From the cell containing the given text, extract its center point as (x, y) coordinate. 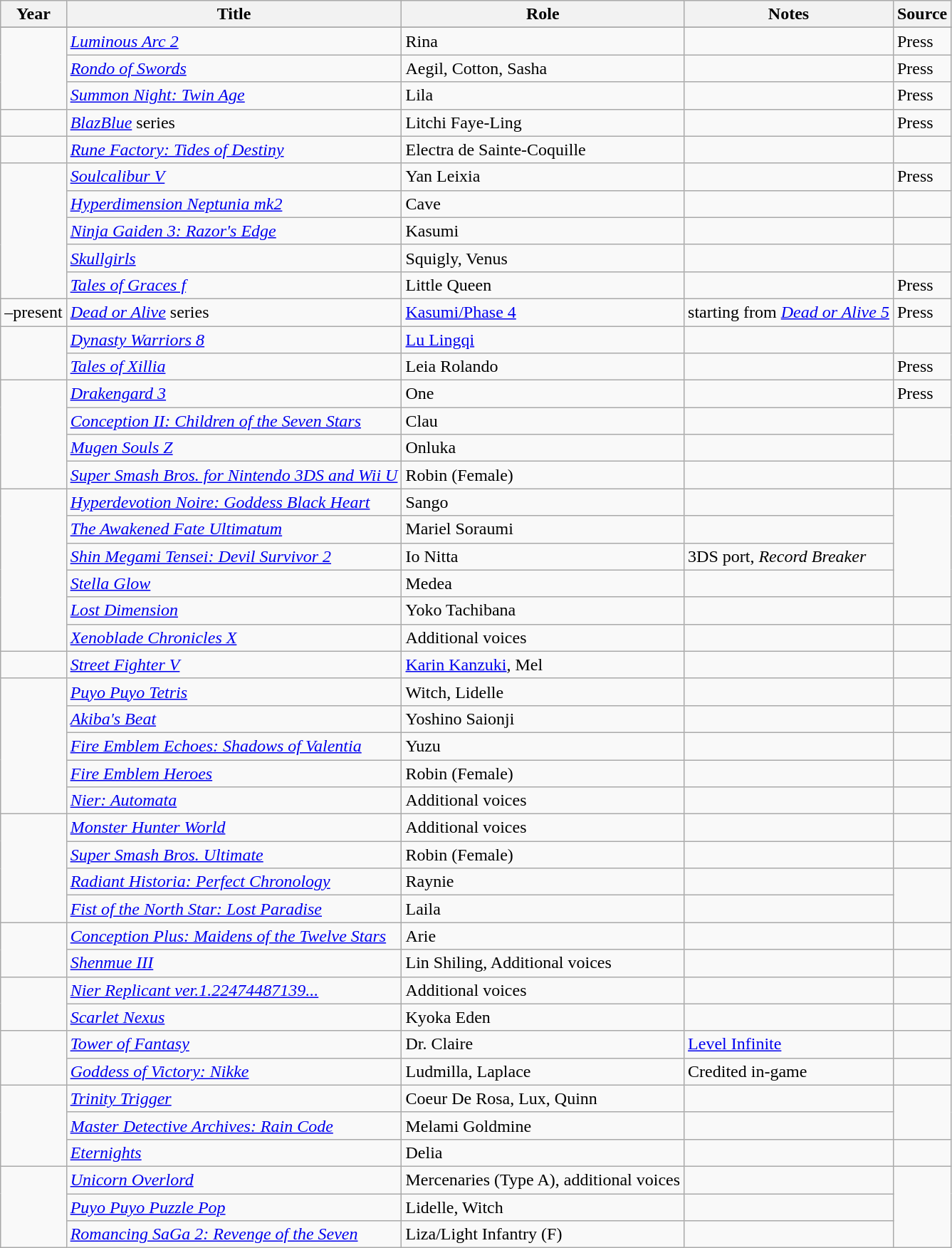
Scarlet Nexus (234, 1017)
Lost Dimension (234, 610)
Drakengard 3 (234, 394)
Role (543, 14)
Trinity Trigger (234, 1098)
Laila (543, 909)
Yuzu (543, 746)
Lidelle, Witch (543, 1207)
Mercenaries (Type A), additional voices (543, 1180)
Yoko Tachibana (543, 610)
Ludmilla, Laplace (543, 1071)
Lu Lingqi (543, 340)
Monster Hunter World (234, 828)
One (543, 394)
Fist of the North Star: Lost Paradise (234, 909)
Akiba's Beat (234, 719)
Onluka (543, 448)
Aegil, Cotton, Sasha (543, 68)
Melami Goldmine (543, 1125)
Medea (543, 583)
Liza/Light Infantry (F) (543, 1234)
Dr. Claire (543, 1044)
Nier: Automata (234, 801)
Super Smash Bros. Ultimate (234, 855)
Coeur De Rosa, Lux, Quinn (543, 1098)
Xenoblade Chronicles X (234, 638)
Radiant Historia: Perfect Chronology (234, 882)
Tower of Fantasy (234, 1044)
BlazBlue series (234, 123)
Raynie (543, 882)
The Awakened Fate Ultimatum (234, 529)
Skullgirls (234, 258)
Conception Plus: Maidens of the Twelve Stars (234, 936)
Squigly, Venus (543, 258)
Conception II: Children of the Seven Stars (234, 421)
Arie (543, 936)
Super Smash Bros. for Nintendo 3DS and Wii U (234, 475)
–present (33, 312)
Puyo Puyo Puzzle Pop (234, 1207)
Rondo of Swords (234, 68)
Io Nitta (543, 556)
Tales of Xillia (234, 367)
Kasumi/Phase 4 (543, 312)
Shenmue III (234, 963)
Summon Night: Twin Age (234, 95)
Fire Emblem Heroes (234, 773)
Street Fighter V (234, 665)
Mugen Souls Z (234, 448)
Kasumi (543, 231)
Lila (543, 95)
starting from Dead or Alive 5 (789, 312)
Eternights (234, 1153)
Notes (789, 14)
Title (234, 14)
Yan Leixia (543, 177)
Hyperdimension Neptunia mk2 (234, 204)
Tales of Graces f (234, 285)
Ninja Gaiden 3: Razor's Edge (234, 231)
Unicorn Overlord (234, 1180)
Kyoka Eden (543, 1017)
Goddess of Victory: Nikke (234, 1071)
Fire Emblem Echoes: Shadows of Valentia (234, 746)
Yoshino Saionji (543, 719)
Master Detective Archives: Rain Code (234, 1125)
Source (921, 14)
Level Infinite (789, 1044)
3DS port, Record Breaker (789, 556)
Karin Kanzuki, Mel (543, 665)
Shin Megami Tensei: Devil Survivor 2 (234, 556)
Leia Rolando (543, 367)
Dynasty Warriors 8 (234, 340)
Lin Shiling, Additional voices (543, 963)
Puyo Puyo Tetris (234, 692)
Luminous Arc 2 (234, 41)
Sango (543, 502)
Stella Glow (234, 583)
Rina (543, 41)
Nier Replicant ver.1.22474487139... (234, 990)
Credited in-game (789, 1071)
Electra de Sainte-Coquille (543, 150)
Rune Factory: Tides of Destiny (234, 150)
Litchi Faye-Ling (543, 123)
Little Queen (543, 285)
Dead or Alive series (234, 312)
Clau (543, 421)
Hyperdevotion Noire: Goddess Black Heart (234, 502)
Romancing SaGa 2: Revenge of the Seven (234, 1234)
Year (33, 14)
Soulcalibur V (234, 177)
Cave (543, 204)
Witch, Lidelle (543, 692)
Delia (543, 1153)
Mariel Soraumi (543, 529)
